Locate the cell with the specified text and output its [X, Y] center coordinate. 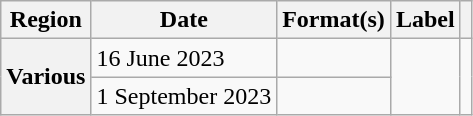
1 September 2023 [184, 96]
Format(s) [334, 20]
Label [425, 20]
Region [46, 20]
Various [46, 77]
Date [184, 20]
16 June 2023 [184, 58]
